Search for the cell housing the specified text and yield its (X, Y) center coordinate. 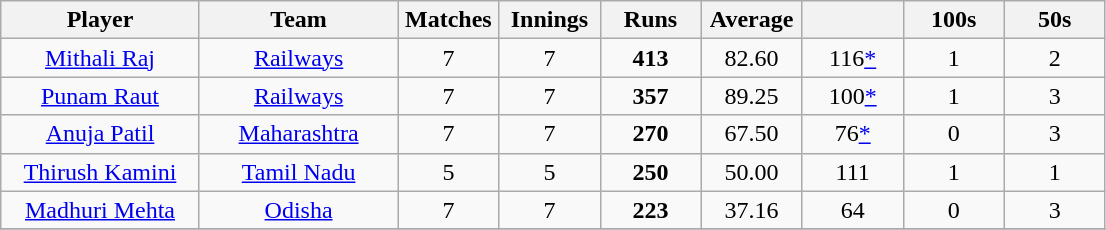
111 (852, 172)
Runs (650, 20)
116* (852, 58)
Tamil Nadu (298, 172)
67.50 (752, 134)
Average (752, 20)
50.00 (752, 172)
37.16 (752, 210)
82.60 (752, 58)
2 (1054, 58)
Punam Raut (100, 96)
100* (852, 96)
89.25 (752, 96)
357 (650, 96)
50s (1054, 20)
Madhuri Mehta (100, 210)
Matches (448, 20)
64 (852, 210)
100s (954, 20)
250 (650, 172)
Maharashtra (298, 134)
Team (298, 20)
Odisha (298, 210)
76* (852, 134)
Mithali Raj (100, 58)
270 (650, 134)
Player (100, 20)
Innings (550, 20)
Thirush Kamini (100, 172)
Anuja Patil (100, 134)
413 (650, 58)
223 (650, 210)
